For the text-containing cell, return its midpoint in [X, Y] coordinate format. 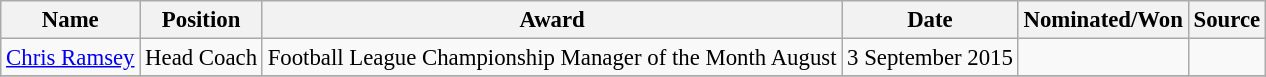
Date [930, 20]
3 September 2015 [930, 58]
Head Coach [202, 58]
Position [202, 20]
Chris Ramsey [70, 58]
Football League Championship Manager of the Month August [552, 58]
Nominated/Won [1103, 20]
Name [70, 20]
Source [1226, 20]
Award [552, 20]
